Return [X, Y] of the center of cell containing provided text 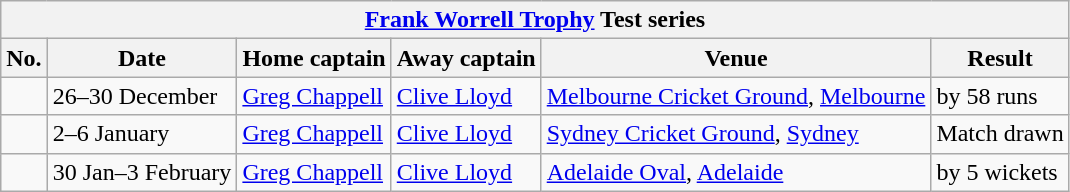
Home captain [314, 58]
Frank Worrell Trophy Test series [535, 20]
by 5 wickets [1000, 172]
No. [24, 58]
Melbourne Cricket Ground, Melbourne [736, 96]
30 Jan–3 February [142, 172]
Adelaide Oval, Adelaide [736, 172]
2–6 January [142, 134]
by 58 runs [1000, 96]
Away captain [466, 58]
Match drawn [1000, 134]
26–30 December [142, 96]
Result [1000, 58]
Venue [736, 58]
Sydney Cricket Ground, Sydney [736, 134]
Date [142, 58]
